Detect which cell encompasses the target text, then output its [x, y] center coordinate. 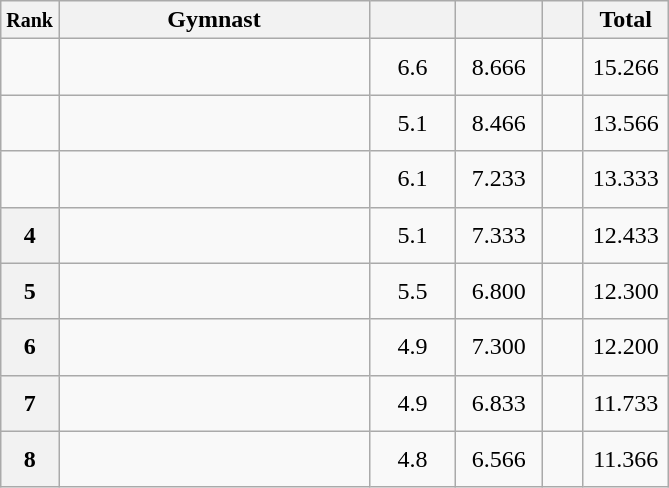
4 [30, 235]
6.6 [413, 67]
11.733 [626, 403]
7.333 [499, 235]
5 [30, 291]
6 [30, 347]
7.300 [499, 347]
Gymnast [214, 20]
6.800 [499, 291]
6.1 [413, 179]
12.200 [626, 347]
7.233 [499, 179]
6.833 [499, 403]
13.566 [626, 123]
12.300 [626, 291]
Rank [30, 20]
4.8 [413, 459]
6.566 [499, 459]
13.333 [626, 179]
15.266 [626, 67]
11.366 [626, 459]
7 [30, 403]
8 [30, 459]
5.5 [413, 291]
8.466 [499, 123]
Total [626, 20]
12.433 [626, 235]
8.666 [499, 67]
